Return [x, y] of the center of cell containing provided text 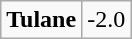
Tulane [42, 19]
-2.0 [106, 19]
